Find where the given text appears and provide that cell's center as [X, Y] coordinate. 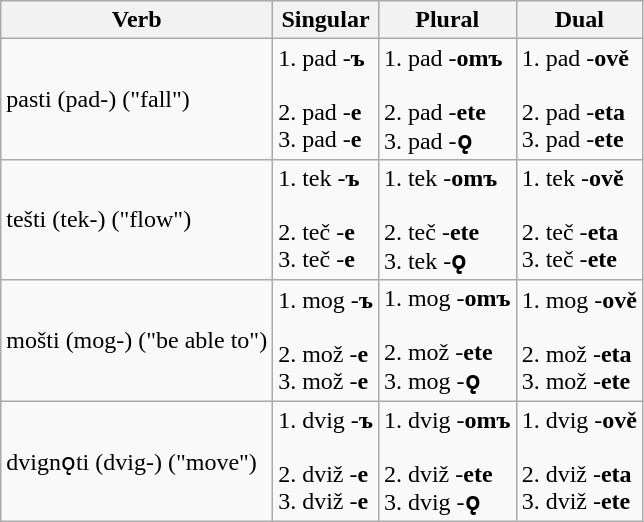
1. dvig -ově2. dviž -eta 3. dviž -ete [579, 460]
Dual [579, 20]
Plural [447, 20]
pasti (pad-) ("fall") [137, 100]
mošti (mog-) ("be able to") [137, 340]
1. pad -omъ2. pad -ete 3. pad -ǫ [447, 100]
1. tek -omъ2. teč -ete 3. tek -ǫ [447, 220]
1. tek -ově2. teč -eta 3. teč -ete [579, 220]
1. dvig -ъ2. dviž -e 3. dviž -e [326, 460]
dvignǫti (dvig-) ("move") [137, 460]
1. mog -omъ2. mož -ete 3. mog -ǫ [447, 340]
Verb [137, 20]
1. tek -ъ2. teč -e 3. teč -e [326, 220]
1. pad -ově2. pad -eta 3. pad -ete [579, 100]
1. dvig -omъ2. dviž -ete 3. dvig -ǫ [447, 460]
1. pad -ъ2. pad -e 3. pad -e [326, 100]
Singular [326, 20]
1. mog -ově2. mož -eta 3. mož -ete [579, 340]
tešti (tek-) ("flow") [137, 220]
1. mog -ъ2. mož -e 3. mož -e [326, 340]
